Search for the cell housing the specified text and yield its (X, Y) center coordinate. 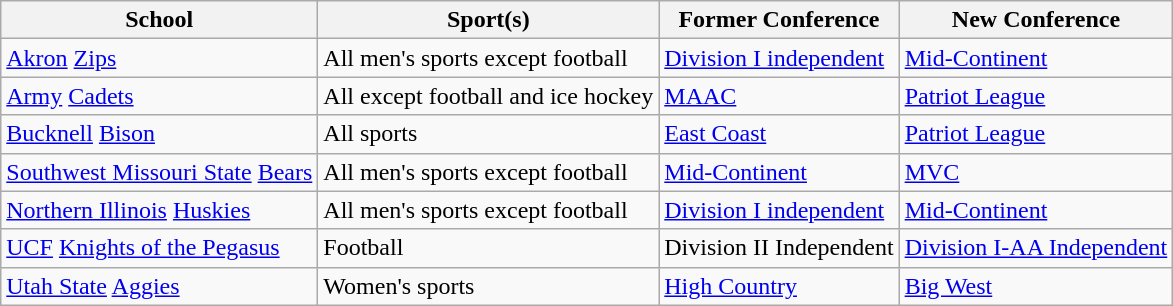
MAAC (779, 96)
Army Cadets (160, 96)
Former Conference (779, 20)
Division II Independent (779, 248)
High Country (779, 286)
School (160, 20)
Sport(s) (488, 20)
Utah State Aggies (160, 286)
Football (488, 248)
East Coast (779, 134)
Southwest Missouri State Bears (160, 172)
Northern Illinois Huskies (160, 210)
All sports (488, 134)
Women's sports (488, 286)
Division I-AA Independent (1036, 248)
Big West (1036, 286)
Bucknell Bison (160, 134)
UCF Knights of the Pegasus (160, 248)
All except football and ice hockey (488, 96)
New Conference (1036, 20)
MVC (1036, 172)
Akron Zips (160, 58)
